Determine the (X, Y) coordinate at the center of the cell enclosing the given text.  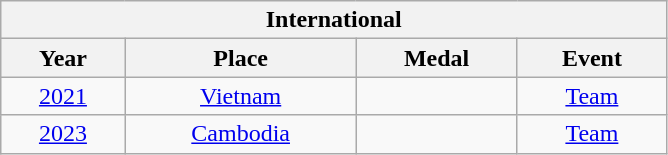
2021 (63, 96)
Year (63, 58)
2023 (63, 134)
Vietnam (240, 96)
International (334, 20)
Medal (436, 58)
Place (240, 58)
Cambodia (240, 134)
Event (592, 58)
